Find where the given text appears and provide that cell's center as [x, y] coordinate. 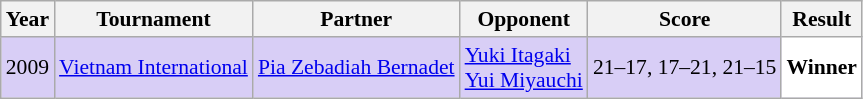
Pia Zebadiah Bernadet [356, 68]
Score [685, 19]
Result [822, 19]
Partner [356, 19]
Tournament [154, 19]
Winner [822, 68]
Opponent [524, 19]
2009 [28, 68]
Yuki Itagaki Yui Miyauchi [524, 68]
Vietnam International [154, 68]
Year [28, 19]
21–17, 17–21, 21–15 [685, 68]
